Locate the cell with the specified text and output its [x, y] center coordinate. 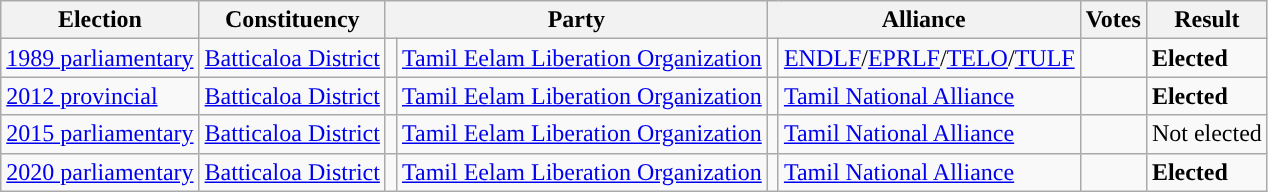
Party [576, 20]
Election [100, 20]
Constituency [292, 20]
2012 provincial [100, 96]
Result [1206, 20]
Votes [1113, 20]
Not elected [1206, 134]
ENDLF/EPRLF/TELO/TULF [929, 58]
2020 parliamentary [100, 172]
2015 parliamentary [100, 134]
Alliance [924, 20]
1989 parliamentary [100, 58]
